Pinpoint the cell where the given text exists, returning its [X, Y] midpoint coordinate. 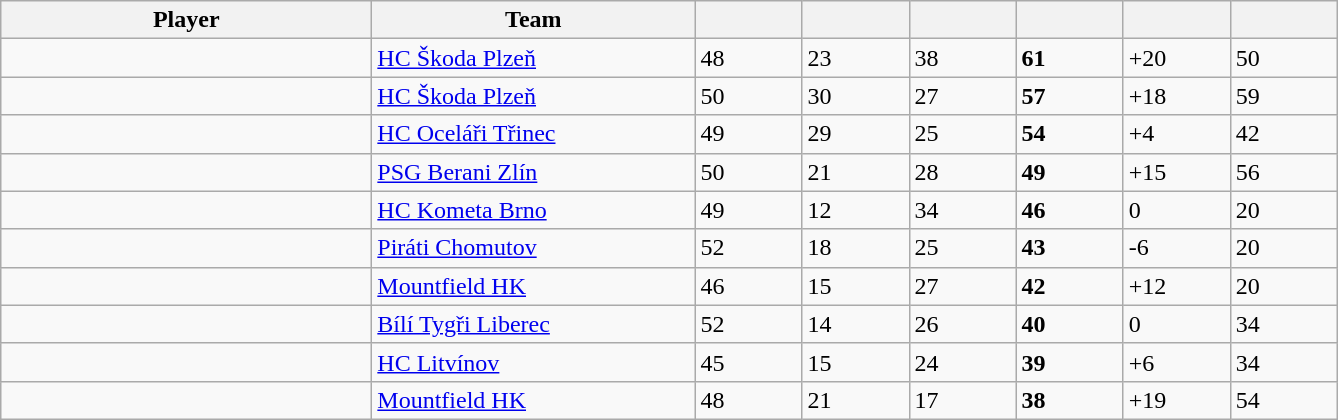
-6 [1176, 248]
28 [962, 172]
40 [1070, 324]
23 [856, 58]
56 [1284, 172]
HC Litvínov [534, 362]
Player [186, 20]
+12 [1176, 286]
Bílí Tygři Liberec [534, 324]
61 [1070, 58]
17 [962, 400]
12 [856, 210]
+4 [1176, 134]
+20 [1176, 58]
+6 [1176, 362]
57 [1070, 96]
29 [856, 134]
45 [748, 362]
+19 [1176, 400]
Piráti Chomutov [534, 248]
14 [856, 324]
HC Kometa Brno [534, 210]
43 [1070, 248]
18 [856, 248]
Team [534, 20]
39 [1070, 362]
+15 [1176, 172]
HC Oceláři Třinec [534, 134]
26 [962, 324]
PSG Berani Zlín [534, 172]
24 [962, 362]
30 [856, 96]
59 [1284, 96]
+18 [1176, 96]
